From the cell containing the given text, extract its center point as [X, Y] coordinate. 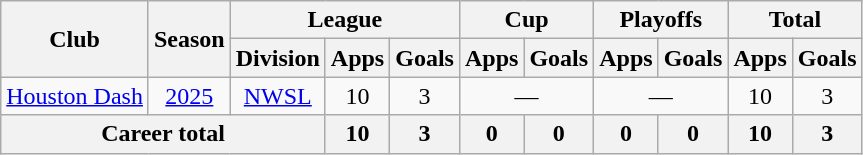
Total [795, 20]
Division [278, 58]
Houston Dash [75, 96]
NWSL [278, 96]
Season [189, 39]
Career total [164, 134]
Club [75, 39]
Playoffs [661, 20]
2025 [189, 96]
Cup [526, 20]
League [344, 20]
